Pinpoint the cell where the given text exists, returning its (X, Y) midpoint coordinate. 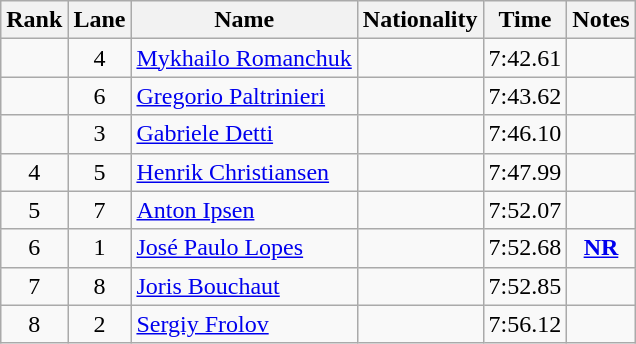
Rank (34, 20)
7:56.12 (525, 324)
2 (100, 324)
Anton Ipsen (244, 210)
Mykhailo Romanchuk (244, 58)
7:52.85 (525, 286)
7:47.99 (525, 172)
Henrik Christiansen (244, 172)
Lane (100, 20)
7:43.62 (525, 96)
José Paulo Lopes (244, 248)
Joris Bouchaut (244, 286)
NR (601, 248)
Notes (601, 20)
7:46.10 (525, 134)
1 (100, 248)
Time (525, 20)
7:52.68 (525, 248)
3 (100, 134)
7:52.07 (525, 210)
Sergiy Frolov (244, 324)
Gabriele Detti (244, 134)
Name (244, 20)
Gregorio Paltrinieri (244, 96)
Nationality (420, 20)
7:42.61 (525, 58)
